For the text-containing cell, return its midpoint in [x, y] coordinate format. 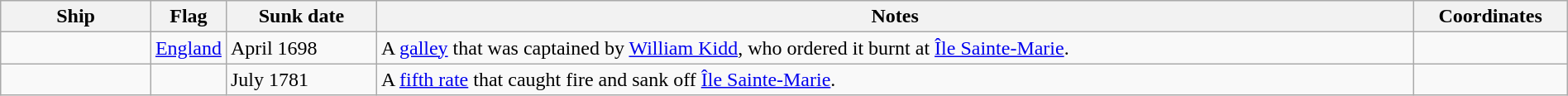
Notes [895, 17]
Coordinates [1490, 17]
Flag [189, 17]
A galley that was captained by William Kidd, who ordered it burnt at Île Sainte-Marie. [895, 48]
July 1781 [301, 79]
April 1698 [301, 48]
A fifth rate that caught fire and sank off Île Sainte-Marie. [895, 79]
England [189, 48]
Sunk date [301, 17]
Ship [76, 17]
